Provide the [x, y] coordinate of the cell's center where the given text is located.  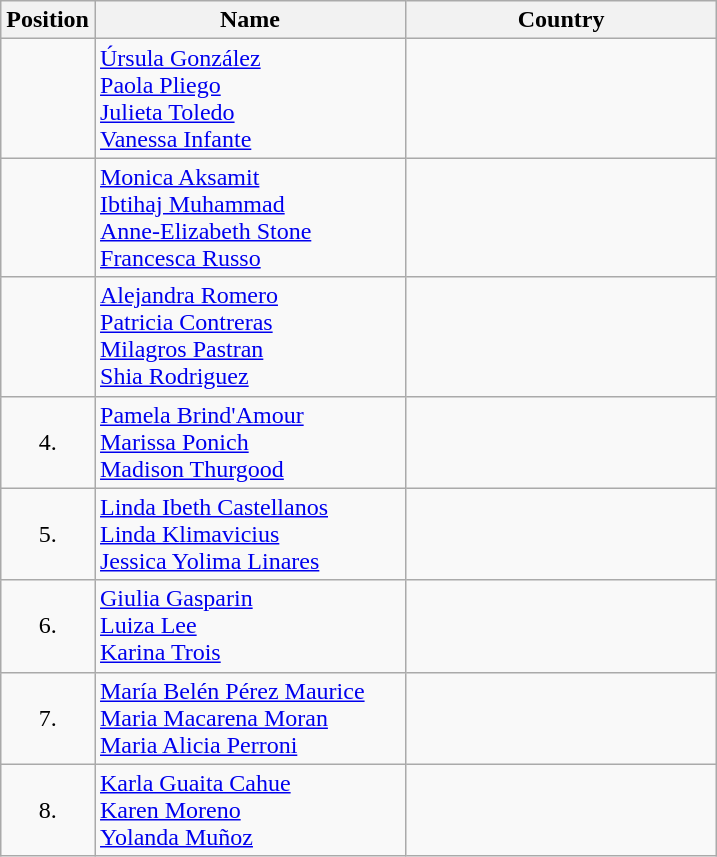
Pamela Brind'AmourMarissa PonichMadison Thurgood [250, 442]
Linda Ibeth CastellanosLinda KlimaviciusJessica Yolima Linares [250, 534]
5. [48, 534]
Alejandra RomeroPatricia ContrerasMilagros PastranShia Rodriguez [250, 336]
Name [250, 20]
Country [562, 20]
Monica AksamitIbtihaj MuhammadAnne-Elizabeth StoneFrancesca Russo [250, 218]
Giulia GasparinLuiza LeeKarina Trois [250, 626]
6. [48, 626]
Karla Guaita CahueKaren MorenoYolanda Muñoz [250, 810]
Position [48, 20]
María Belén Pérez MauriceMaria Macarena MoranMaria Alicia Perroni [250, 718]
Úrsula GonzálezPaola PliegoJulieta ToledoVanessa Infante [250, 98]
7. [48, 718]
4. [48, 442]
8. [48, 810]
